Find where the given text appears and provide that cell's center as (X, Y) coordinate. 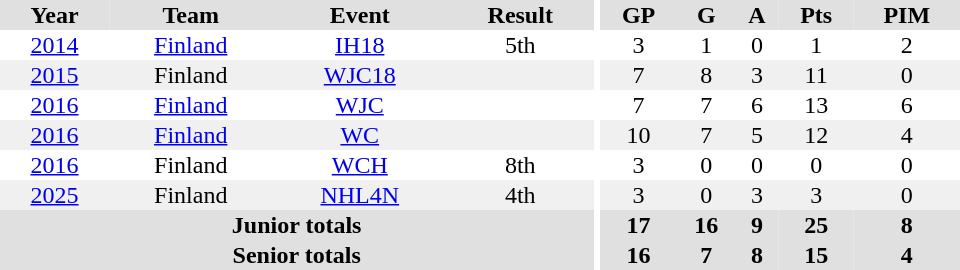
25 (816, 225)
G (706, 15)
11 (816, 75)
2014 (54, 45)
10 (639, 135)
Senior totals (296, 255)
Year (54, 15)
12 (816, 135)
Pts (816, 15)
Team (190, 15)
WC (360, 135)
5 (757, 135)
NHL4N (360, 195)
13 (816, 105)
GP (639, 15)
2015 (54, 75)
8th (520, 165)
9 (757, 225)
WJC18 (360, 75)
Result (520, 15)
2025 (54, 195)
IH18 (360, 45)
Junior totals (296, 225)
WCH (360, 165)
17 (639, 225)
PIM (907, 15)
WJC (360, 105)
Event (360, 15)
A (757, 15)
5th (520, 45)
4th (520, 195)
15 (816, 255)
2 (907, 45)
